Capture the cell that displays the provided text and extract its (x, y) central coordinate. 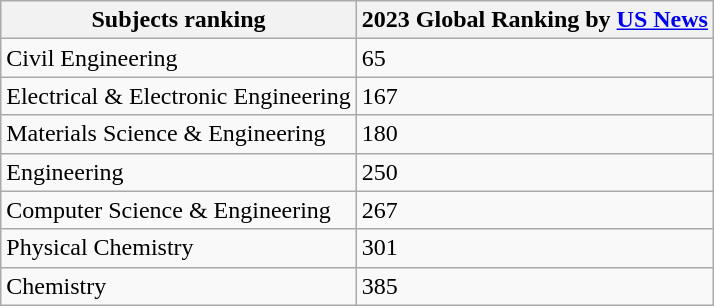
385 (534, 286)
Computer Science & Engineering (179, 210)
167 (534, 96)
180 (534, 134)
Chemistry (179, 286)
Physical Chemistry (179, 248)
267 (534, 210)
301 (534, 248)
Engineering (179, 172)
250 (534, 172)
65 (534, 58)
Subjects ranking (179, 20)
Electrical & Electronic Engineering (179, 96)
Materials Science & Engineering (179, 134)
2023 Global Ranking by US News (534, 20)
Civil Engineering (179, 58)
